Find where the given text appears and provide that cell's center as [x, y] coordinate. 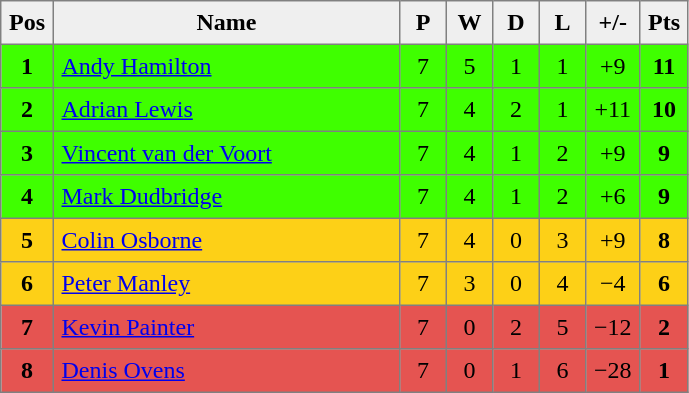
Kevin Painter [226, 327]
W [469, 23]
Andy Hamilton [226, 66]
Peter Manley [226, 284]
−12 [613, 327]
L [562, 23]
11 [664, 66]
D [516, 23]
−4 [613, 284]
Pts [664, 23]
Denis Ovens [226, 371]
10 [664, 110]
Mark Dudbridge [226, 197]
Adrian Lewis [226, 110]
Colin Osborne [226, 240]
P [423, 23]
+/- [613, 23]
Name [226, 23]
−28 [613, 371]
Pos [27, 23]
+6 [613, 197]
+11 [613, 110]
Vincent van der Voort [226, 153]
